Identify which cell holds the provided text, then report its [x, y] central coordinate. 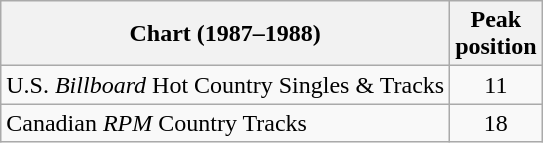
Chart (1987–1988) [226, 34]
U.S. Billboard Hot Country Singles & Tracks [226, 85]
Canadian RPM Country Tracks [226, 123]
11 [496, 85]
18 [496, 123]
Peakposition [496, 34]
